Search for the cell housing the specified text and yield its [x, y] center coordinate. 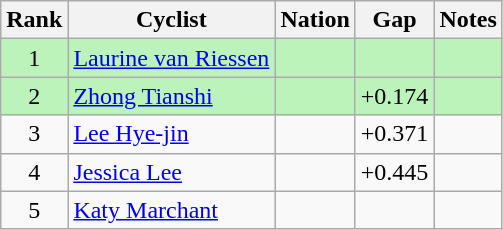
Nation [315, 20]
Lee Hye-jin [172, 134]
3 [34, 134]
Cyclist [172, 20]
Katy Marchant [172, 210]
1 [34, 58]
Rank [34, 20]
5 [34, 210]
Zhong Tianshi [172, 96]
+0.174 [394, 96]
Notes [468, 20]
Jessica Lee [172, 172]
Gap [394, 20]
2 [34, 96]
4 [34, 172]
Laurine van Riessen [172, 58]
+0.371 [394, 134]
+0.445 [394, 172]
